Identify which cell holds the provided text, then report its [x, y] central coordinate. 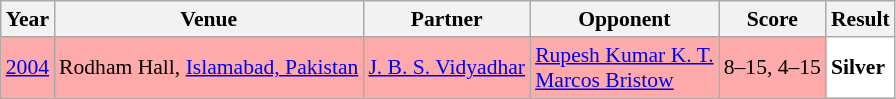
Year [28, 19]
Partner [446, 19]
2004 [28, 68]
Result [860, 19]
Score [772, 19]
Opponent [624, 19]
Rupesh Kumar K. T. Marcos Bristow [624, 68]
8–15, 4–15 [772, 68]
Rodham Hall, Islamabad, Pakistan [208, 68]
Silver [860, 68]
Venue [208, 19]
J. B. S. Vidyadhar [446, 68]
